For the text-containing cell, return its midpoint in [x, y] coordinate format. 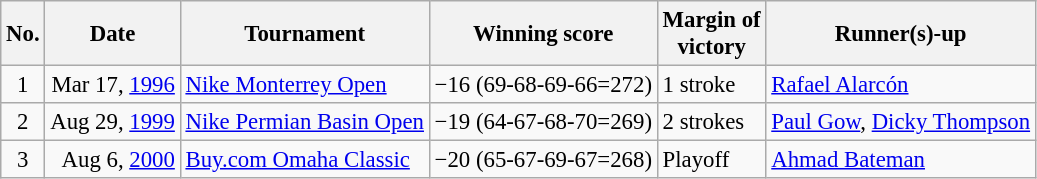
No. [23, 34]
Tournament [304, 34]
Runner(s)-up [900, 34]
Date [112, 34]
2 strokes [712, 122]
Margin ofvictory [712, 34]
−16 (69-68-69-66=272) [543, 85]
Aug 6, 2000 [112, 160]
Nike Monterrey Open [304, 85]
1 [23, 85]
Winning score [543, 34]
Aug 29, 1999 [112, 122]
Nike Permian Basin Open [304, 122]
Paul Gow, Dicky Thompson [900, 122]
Rafael Alarcón [900, 85]
Playoff [712, 160]
2 [23, 122]
−20 (65-67-69-67=268) [543, 160]
1 stroke [712, 85]
Ahmad Bateman [900, 160]
−19 (64-67-68-70=269) [543, 122]
3 [23, 160]
Buy.com Omaha Classic [304, 160]
Mar 17, 1996 [112, 85]
